Capture the cell that displays the provided text and extract its [X, Y] central coordinate. 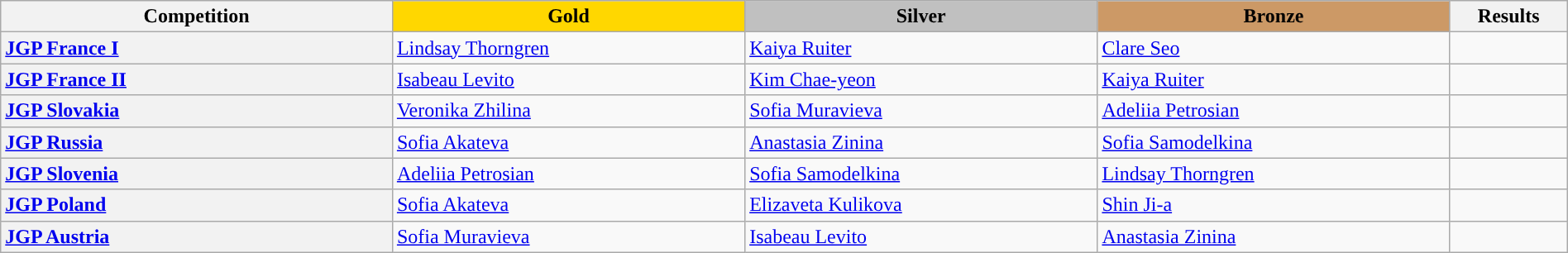
JGP Slovakia [197, 111]
Silver [921, 17]
JGP Austria [197, 236]
Bronze [1274, 17]
JGP Russia [197, 142]
Kim Chae-yeon [921, 79]
Gold [568, 17]
Clare Seo [1274, 48]
Shin Ji-a [1274, 205]
Veronika Zhilina [568, 111]
JGP Slovenia [197, 174]
Elizaveta Kulikova [921, 205]
JGP France I [197, 48]
Competition [197, 17]
JGP Poland [197, 205]
JGP France II [197, 79]
Results [1508, 17]
